Extract the (x, y) coordinate from the center of the cell holding the provided text.  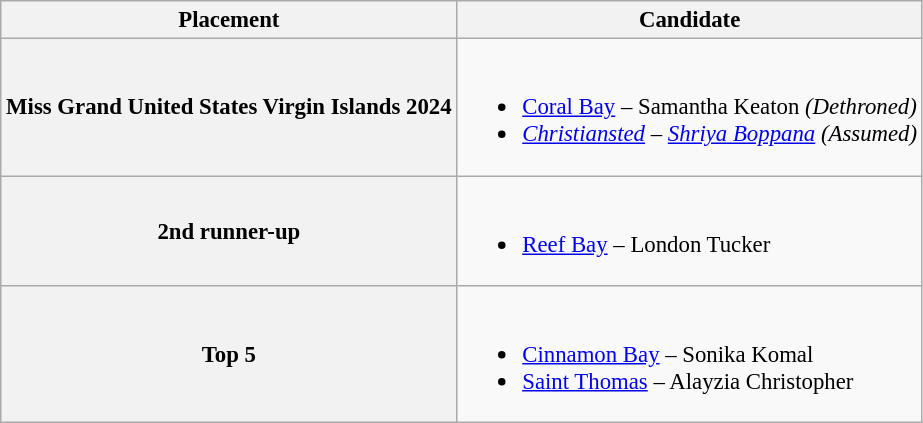
Reef Bay – London Tucker (690, 231)
Coral Bay – Samantha Keaton (Dethroned)Christiansted – Shriya Boppana (Assumed) (690, 108)
Cinnamon Bay – Sonika KomalSaint Thomas – Alayzia Christopher (690, 354)
Miss Grand United States Virgin Islands 2024 (229, 108)
Top 5 (229, 354)
Placement (229, 20)
Candidate (690, 20)
2nd runner-up (229, 231)
